Search for the cell housing the specified text and yield its [X, Y] center coordinate. 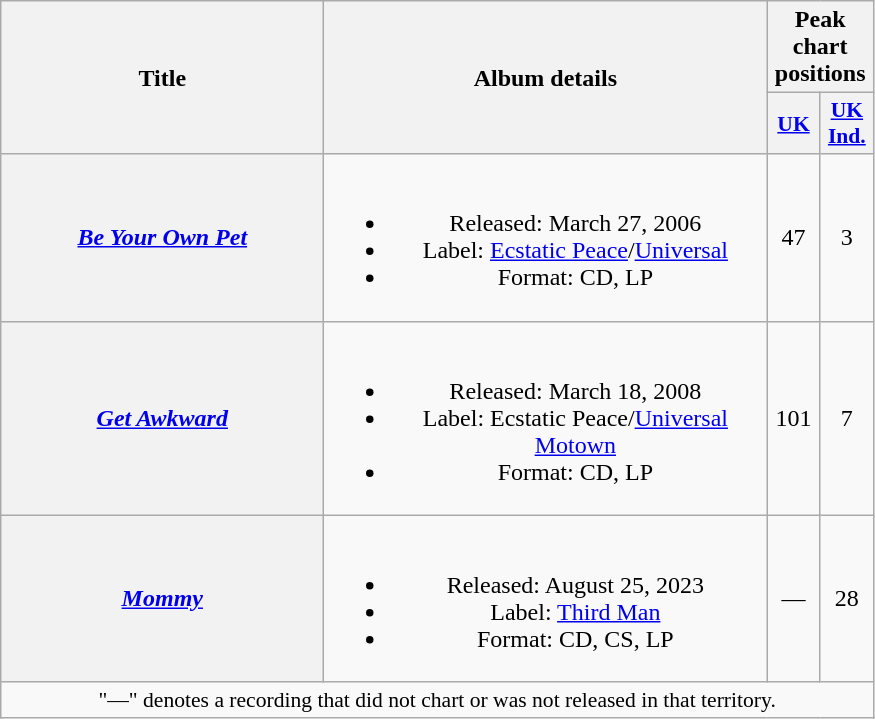
Released: March 18, 2008Label: Ecstatic Peace/Universal MotownFormat: CD, LP [546, 418]
Title [162, 78]
Peak chart positions [820, 47]
7 [846, 418]
28 [846, 598]
Be Your Own Pet [162, 238]
UKInd. [846, 124]
Released: August 25, 2023Label: Third ManFormat: CD, CS, LP [546, 598]
101 [794, 418]
3 [846, 238]
Get Awkward [162, 418]
Album details [546, 78]
UK [794, 124]
47 [794, 238]
— [794, 598]
Mommy [162, 598]
"—" denotes a recording that did not chart or was not released in that territory. [438, 700]
Released: March 27, 2006Label: Ecstatic Peace/UniversalFormat: CD, LP [546, 238]
